Pinpoint the cell where the given text exists, returning its (X, Y) midpoint coordinate. 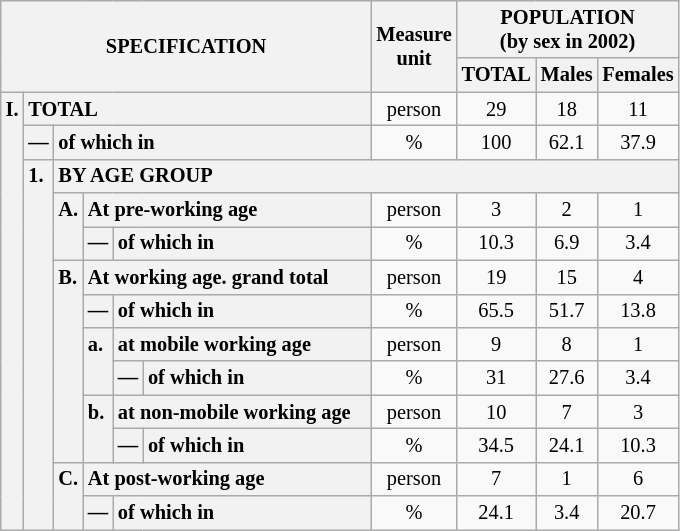
Females (638, 75)
100 (496, 142)
65.5 (496, 311)
BY AGE GROUP (366, 176)
6.9 (567, 243)
a. (98, 360)
18 (567, 109)
31 (496, 378)
SPECIFICATION (186, 46)
37.9 (638, 142)
51.7 (567, 311)
4 (638, 277)
27.6 (567, 378)
At working age. grand total (227, 277)
I. (12, 311)
At post-working age (227, 479)
Measure unit (414, 46)
B. (68, 361)
b. (98, 428)
POPULATION (by sex in 2002) (568, 29)
34.5 (496, 445)
Males (567, 75)
19 (496, 277)
At pre-working age (227, 210)
at non-mobile working age (242, 412)
2 (567, 210)
6 (638, 479)
C. (68, 496)
9 (496, 344)
13.8 (638, 311)
15 (567, 277)
29 (496, 109)
1. (38, 344)
20.7 (638, 513)
11 (638, 109)
8 (567, 344)
at mobile working age (242, 344)
62.1 (567, 142)
10 (496, 412)
A. (68, 226)
